Pinpoint the cell where the given text exists, returning its [X, Y] midpoint coordinate. 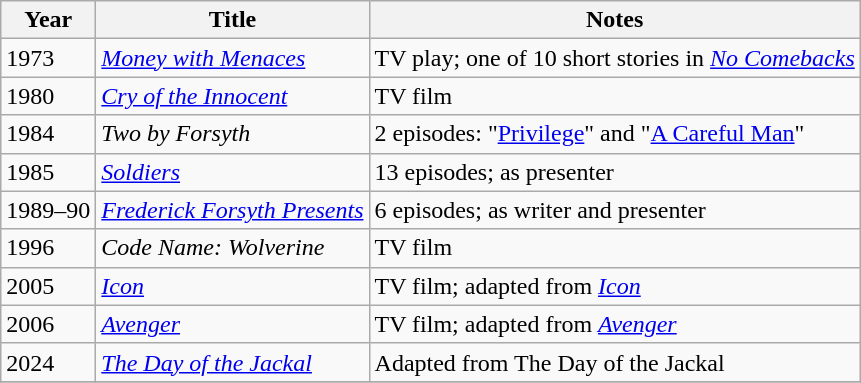
Adapted from The Day of the Jackal [614, 362]
2005 [48, 286]
1973 [48, 58]
2 episodes: "Privilege" and "A Careful Man" [614, 134]
Code Name: Wolverine [232, 248]
TV film; adapted from Icon [614, 286]
1996 [48, 248]
Year [48, 20]
Cry of the Innocent [232, 96]
1980 [48, 96]
1984 [48, 134]
Icon [232, 286]
2024 [48, 362]
Title [232, 20]
Soldiers [232, 172]
1989–90 [48, 210]
The Day of the Jackal [232, 362]
TV play; one of 10 short stories in No Comebacks [614, 58]
Frederick Forsyth Presents [232, 210]
Notes [614, 20]
6 episodes; as writer and presenter [614, 210]
Avenger [232, 324]
13 episodes; as presenter [614, 172]
Money with Menaces [232, 58]
Two by Forsyth [232, 134]
2006 [48, 324]
TV film; adapted from Avenger [614, 324]
1985 [48, 172]
